Identify which cell holds the provided text, then report its (x, y) central coordinate. 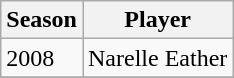
Narelle Eather (157, 58)
Player (157, 20)
Season (42, 20)
2008 (42, 58)
